Extract the (X, Y) coordinate from the center of the cell holding the provided text.  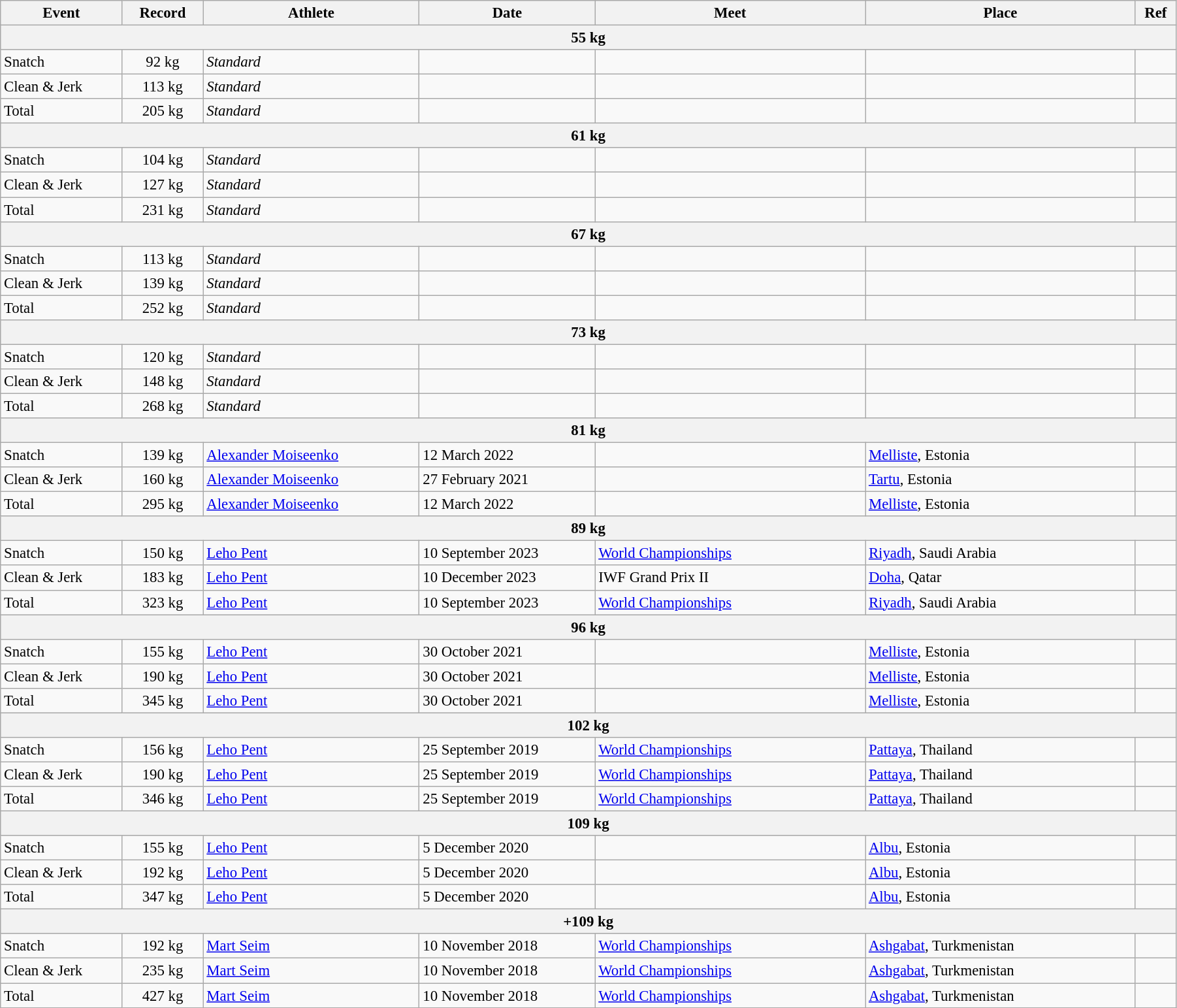
183 kg (163, 578)
Meet (730, 13)
Athlete (311, 13)
295 kg (163, 504)
347 kg (163, 897)
Tartu, Estonia (1001, 480)
150 kg (163, 553)
148 kg (163, 382)
Doha, Qatar (1001, 578)
252 kg (163, 308)
102 kg (588, 725)
345 kg (163, 701)
104 kg (163, 160)
55 kg (588, 38)
Record (163, 13)
10 December 2023 (507, 578)
Place (1001, 13)
156 kg (163, 750)
Ref (1155, 13)
323 kg (163, 602)
235 kg (163, 971)
96 kg (588, 627)
27 February 2021 (507, 480)
Date (507, 13)
231 kg (163, 210)
73 kg (588, 333)
IWF Grand Prix II (730, 578)
Event (61, 13)
346 kg (163, 799)
81 kg (588, 431)
120 kg (163, 357)
109 kg (588, 824)
92 kg (163, 62)
427 kg (163, 996)
268 kg (163, 406)
89 kg (588, 528)
160 kg (163, 480)
205 kg (163, 111)
+109 kg (588, 922)
127 kg (163, 185)
67 kg (588, 234)
61 kg (588, 136)
